Output the (X, Y) coordinate of the center of the cell containing the given text.  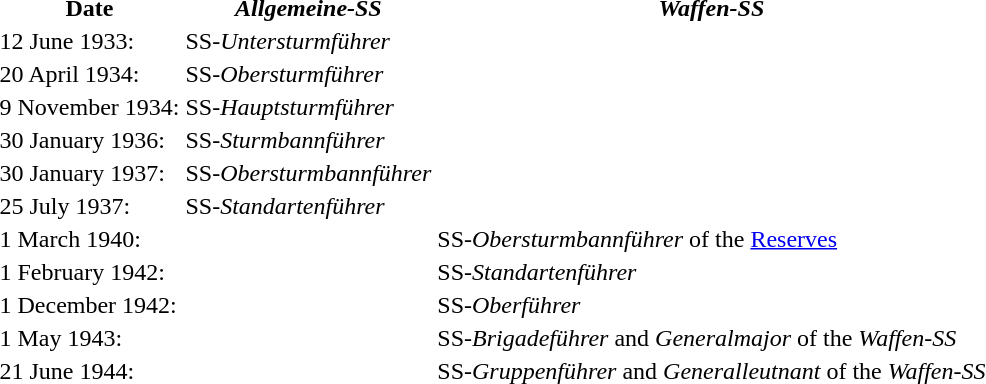
SS-Sturmbannführer (308, 140)
SS-Obersturmbannführer (308, 173)
SS-Standartenführer (308, 206)
SS-Untersturmführer (308, 41)
SS-Hauptsturmführer (308, 107)
SS-Obersturmführer (308, 74)
